Output the (X, Y) coordinate of the center of the cell containing the given text.  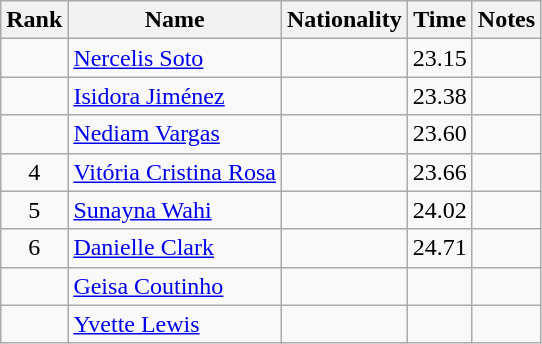
4 (34, 172)
Sunayna Wahi (175, 210)
Rank (34, 20)
Geisa Coutinho (175, 286)
24.71 (440, 248)
Danielle Clark (175, 248)
23.60 (440, 134)
23.66 (440, 172)
Time (440, 20)
Vitória Cristina Rosa (175, 172)
6 (34, 248)
23.38 (440, 96)
23.15 (440, 58)
Nediam Vargas (175, 134)
Nercelis Soto (175, 58)
Isidora Jiménez (175, 96)
Yvette Lewis (175, 324)
Notes (506, 20)
Nationality (344, 20)
5 (34, 210)
Name (175, 20)
24.02 (440, 210)
